Extract the (X, Y) coordinate from the center of the cell holding the provided text.  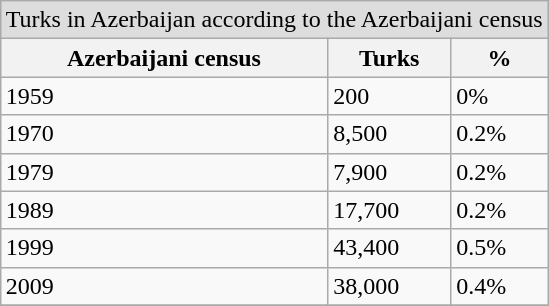
2009 (164, 286)
200 (390, 96)
38,000 (390, 286)
43,400 (390, 248)
1970 (164, 134)
Turks in Azerbaijan according to the Azerbaijani census (274, 20)
Turks (390, 58)
1959 (164, 96)
0.4% (500, 286)
17,700 (390, 210)
% (500, 58)
0.5% (500, 248)
1979 (164, 172)
1989 (164, 210)
1999 (164, 248)
8,500 (390, 134)
7,900 (390, 172)
0% (500, 96)
Azerbaijani census (164, 58)
